Find where the given text appears and provide that cell's center as (X, Y) coordinate. 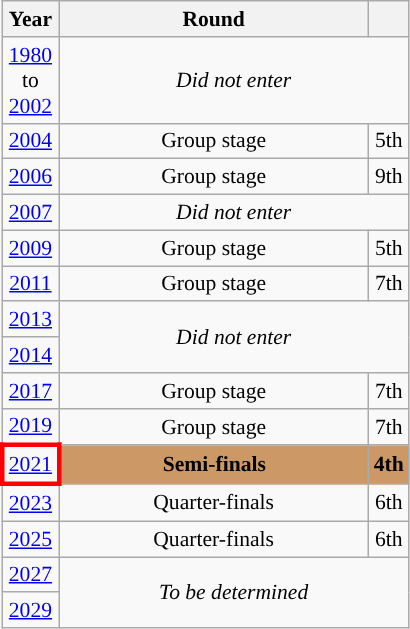
2019 (30, 426)
2014 (30, 355)
9th (389, 177)
2025 (30, 539)
2013 (30, 320)
2029 (30, 611)
2006 (30, 177)
2023 (30, 502)
2011 (30, 284)
2004 (30, 141)
2017 (30, 391)
Round (214, 19)
Year (30, 19)
2027 (30, 575)
To be determined (234, 592)
2007 (30, 213)
2021 (30, 466)
1980to2002 (30, 80)
4th (389, 466)
Semi-finals (214, 466)
2009 (30, 248)
